Output the [x, y] coordinate of the center of the cell containing the given text.  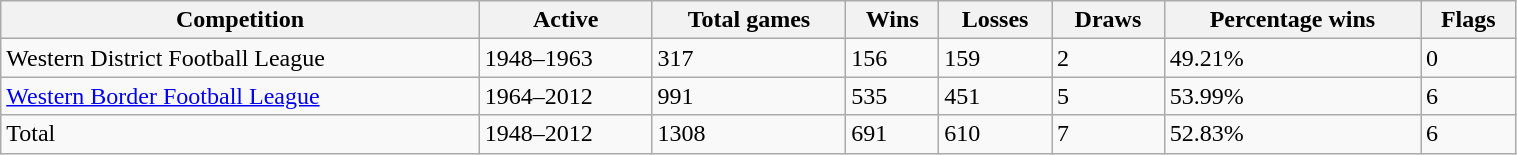
1948–1963 [566, 58]
Total games [749, 20]
49.21% [1292, 58]
451 [996, 96]
Western Border Football League [240, 96]
610 [996, 134]
691 [892, 134]
Western District Football League [240, 58]
7 [1108, 134]
159 [996, 58]
1308 [749, 134]
991 [749, 96]
317 [749, 58]
Wins [892, 20]
5 [1108, 96]
Percentage wins [1292, 20]
53.99% [1292, 96]
Active [566, 20]
Total [240, 134]
Losses [996, 20]
52.83% [1292, 134]
Draws [1108, 20]
156 [892, 58]
1948–2012 [566, 134]
Competition [240, 20]
Flags [1468, 20]
2 [1108, 58]
535 [892, 96]
0 [1468, 58]
1964–2012 [566, 96]
